Return (X, Y) of the center of cell containing provided text 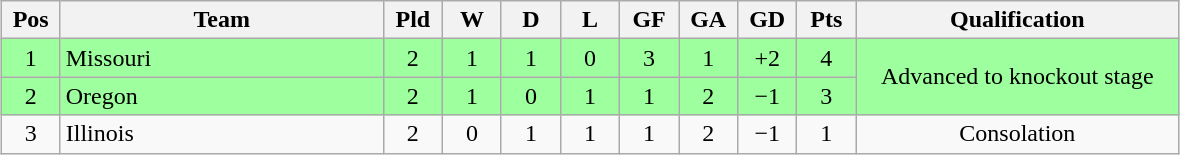
Missouri (222, 58)
Pts (826, 20)
Oregon (222, 96)
Pos (30, 20)
Pld (412, 20)
L (590, 20)
Advanced to knockout stage (1018, 77)
Qualification (1018, 20)
+2 (768, 58)
Illinois (222, 134)
Consolation (1018, 134)
GA (708, 20)
D (530, 20)
W (472, 20)
GF (650, 20)
Team (222, 20)
GD (768, 20)
4 (826, 58)
